Return the (x, y) coordinate for the center point of the cell that contains the specified text.  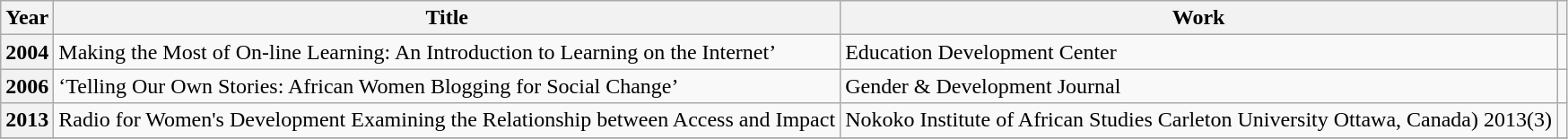
Making the Most of On-line Learning: An Introduction to Learning on the Internet’ (447, 52)
Work (1198, 18)
Radio for Women's Development Examining the Relationship between Access and Impact (447, 120)
Nokoko Institute of African Studies Carleton University Ottawa, Canada) 2013(3) (1198, 120)
Title (447, 18)
Gender & Development Journal (1198, 86)
Year (27, 18)
‘Telling Our Own Stories: African Women Blogging for Social Change’ (447, 86)
2013 (27, 120)
Education Development Center (1198, 52)
2004 (27, 52)
2006 (27, 86)
